Output the [x, y] coordinate of the center of the cell containing the given text.  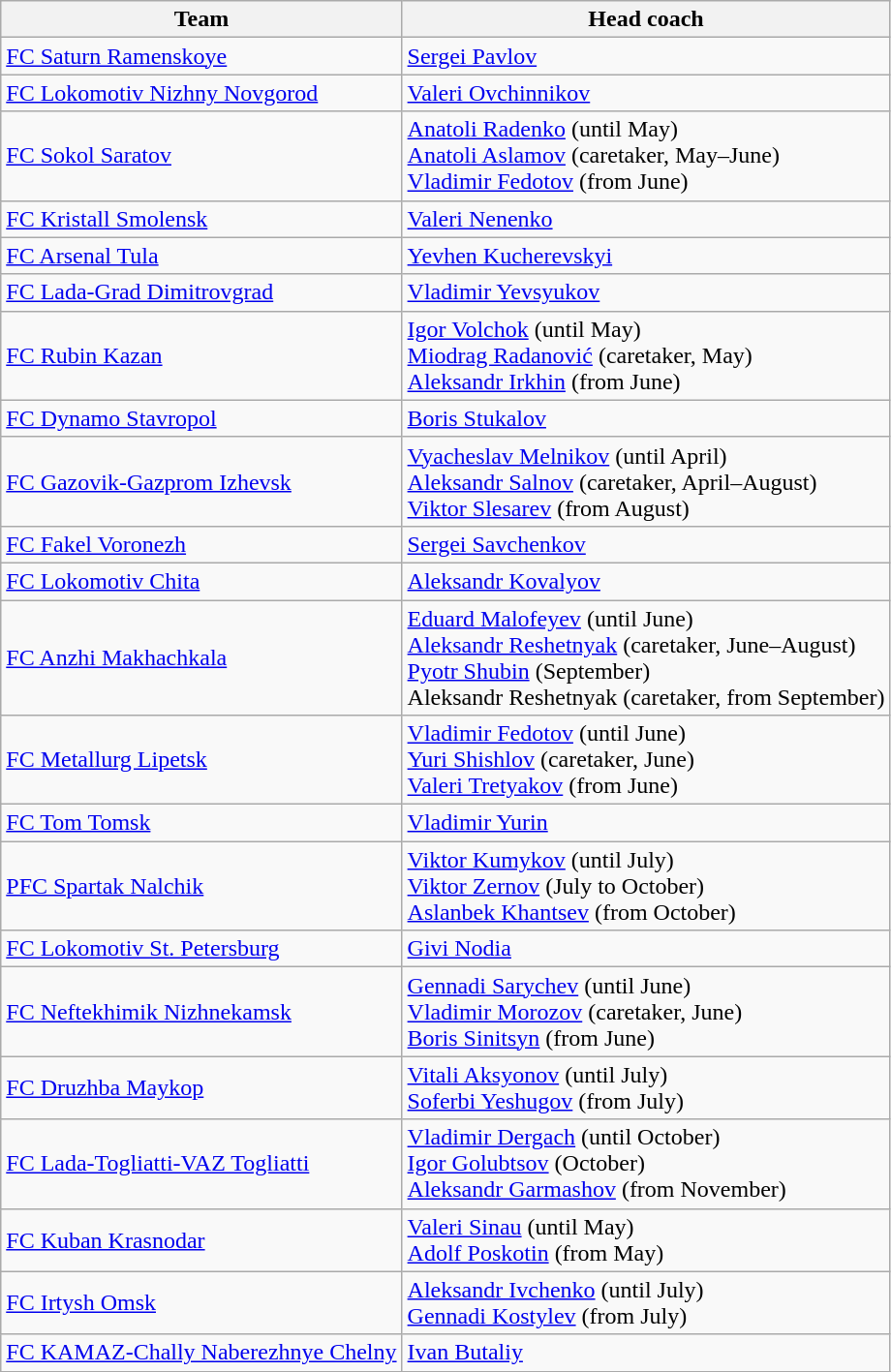
Aleksandr Kovalyov [646, 581]
Sergei Savchenkov [646, 544]
FC Neftekhimik Nizhnekamsk [201, 1012]
Eduard Malofeyev (until June)Aleksandr Reshetnyak (caretaker, June–August)Pyotr Shubin (September)Aleksandr Reshetnyak (caretaker, from September) [646, 658]
Anatoli Radenko (until May)Anatoli Aslamov (caretaker, May–June)Vladimir Fedotov (from June) [646, 156]
FC Dynamo Stavropol [201, 418]
Viktor Kumykov (until July)Viktor Zernov (July to October)Aslanbek Khantsev (from October) [646, 886]
Vitali Aksyonov (until July)Soferbi Yeshugov (from July) [646, 1088]
FC Lokomotiv St. Petersburg [201, 949]
PFC Spartak Nalchik [201, 886]
Vladimir Yurin [646, 823]
FC Sokol Saratov [201, 156]
FC Lokomotiv Chita [201, 581]
Team [201, 19]
Head coach [646, 19]
FC Anzhi Makhachkala [201, 658]
FC Arsenal Tula [201, 256]
Valeri Sinau (until May)Adolf Poskotin (from May) [646, 1239]
Vladimir Dergach (until October)Igor Golubtsov (October)Aleksandr Garmashov (from November) [646, 1164]
Boris Stukalov [646, 418]
Vladimir Yevsyukov [646, 292]
FC Rubin Kazan [201, 355]
FC Kuban Krasnodar [201, 1239]
Valeri Nenenko [646, 219]
Aleksandr Ivchenko (until July)Gennadi Kostylev (from July) [646, 1303]
Ivan Butaliy [646, 1353]
FC Tom Tomsk [201, 823]
FC Irtysh Omsk [201, 1303]
Gennadi Sarychev (until June)Vladimir Morozov (caretaker, June)Boris Sinitsyn (from June) [646, 1012]
Vyacheslav Melnikov (until April)Aleksandr Salnov (caretaker, April–August)Viktor Slesarev (from August) [646, 481]
FC Metallurg Lipetsk [201, 760]
FC Fakel Voronezh [201, 544]
FC Lada-Grad Dimitrovgrad [201, 292]
FC Druzhba Maykop [201, 1088]
FC KAMAZ-Chally Naberezhnye Chelny [201, 1353]
Valeri Ovchinnikov [646, 93]
Yevhen Kucherevskyi [646, 256]
Sergei Pavlov [646, 56]
Givi Nodia [646, 949]
FC Kristall Smolensk [201, 219]
Vladimir Fedotov (until June)Yuri Shishlov (caretaker, June)Valeri Tretyakov (from June) [646, 760]
FC Saturn Ramenskoye [201, 56]
Igor Volchok (until May)Miodrag Radanović (caretaker, May)Aleksandr Irkhin (from June) [646, 355]
FC Lada-Togliatti-VAZ Togliatti [201, 1164]
FC Gazovik-Gazprom Izhevsk [201, 481]
FC Lokomotiv Nizhny Novgorod [201, 93]
